Determine the [x, y] coordinate at the center of the cell enclosing the given text.  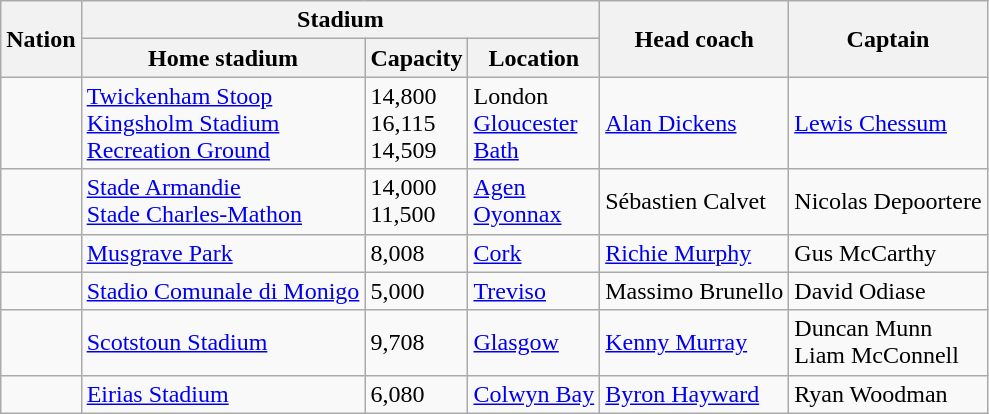
Stadio Comunale di Monigo [223, 291]
Stade ArmandieStade Charles-Mathon [223, 202]
Head coach [694, 39]
AgenOyonnax [534, 202]
8,008 [416, 253]
Captain [888, 39]
Richie Murphy [694, 253]
Massimo Brunello [694, 291]
Kenny Murray [694, 342]
Nicolas Depoortere [888, 202]
Musgrave Park [223, 253]
9,708 [416, 342]
Stadium [340, 20]
14,00011,500 [416, 202]
Duncan MunnLiam McConnell [888, 342]
David Odiase [888, 291]
6,080 [416, 394]
Eirias Stadium [223, 394]
Alan Dickens [694, 123]
Gus McCarthy [888, 253]
14,80016,11514,509 [416, 123]
Twickenham StoopKingsholm StadiumRecreation Ground [223, 123]
Location [534, 58]
Capacity [416, 58]
Home stadium [223, 58]
Cork [534, 253]
Byron Hayward [694, 394]
Glasgow [534, 342]
Lewis Chessum [888, 123]
Scotstoun Stadium [223, 342]
Treviso [534, 291]
Nation [41, 39]
Ryan Woodman [888, 394]
Colwyn Bay [534, 394]
LondonGloucesterBath [534, 123]
Sébastien Calvet [694, 202]
5,000 [416, 291]
